Search for the cell housing the specified text and yield its (X, Y) center coordinate. 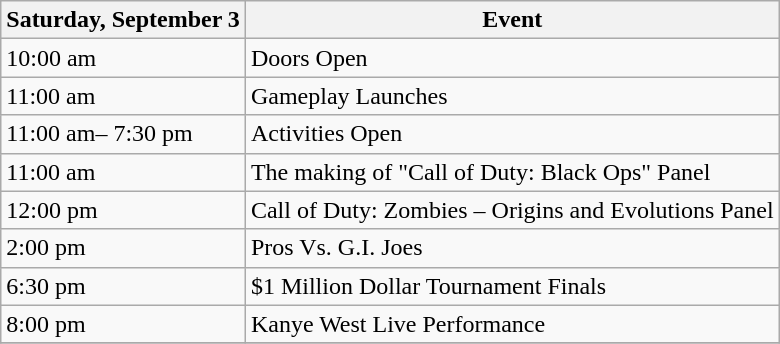
8:00 pm (124, 324)
The making of "Call of Duty: Black Ops" Panel (512, 172)
10:00 am (124, 58)
6:30 pm (124, 286)
Activities Open (512, 134)
Kanye West Live Performance (512, 324)
Doors Open (512, 58)
12:00 pm (124, 210)
Saturday, September 3 (124, 20)
$1 Million Dollar Tournament Finals (512, 286)
11:00 am– 7:30 pm (124, 134)
Call of Duty: Zombies – Origins and Evolutions Panel (512, 210)
Event (512, 20)
2:00 pm (124, 248)
Gameplay Launches (512, 96)
Pros Vs. G.I. Joes (512, 248)
